Capture the cell that displays the provided text and extract its [x, y] central coordinate. 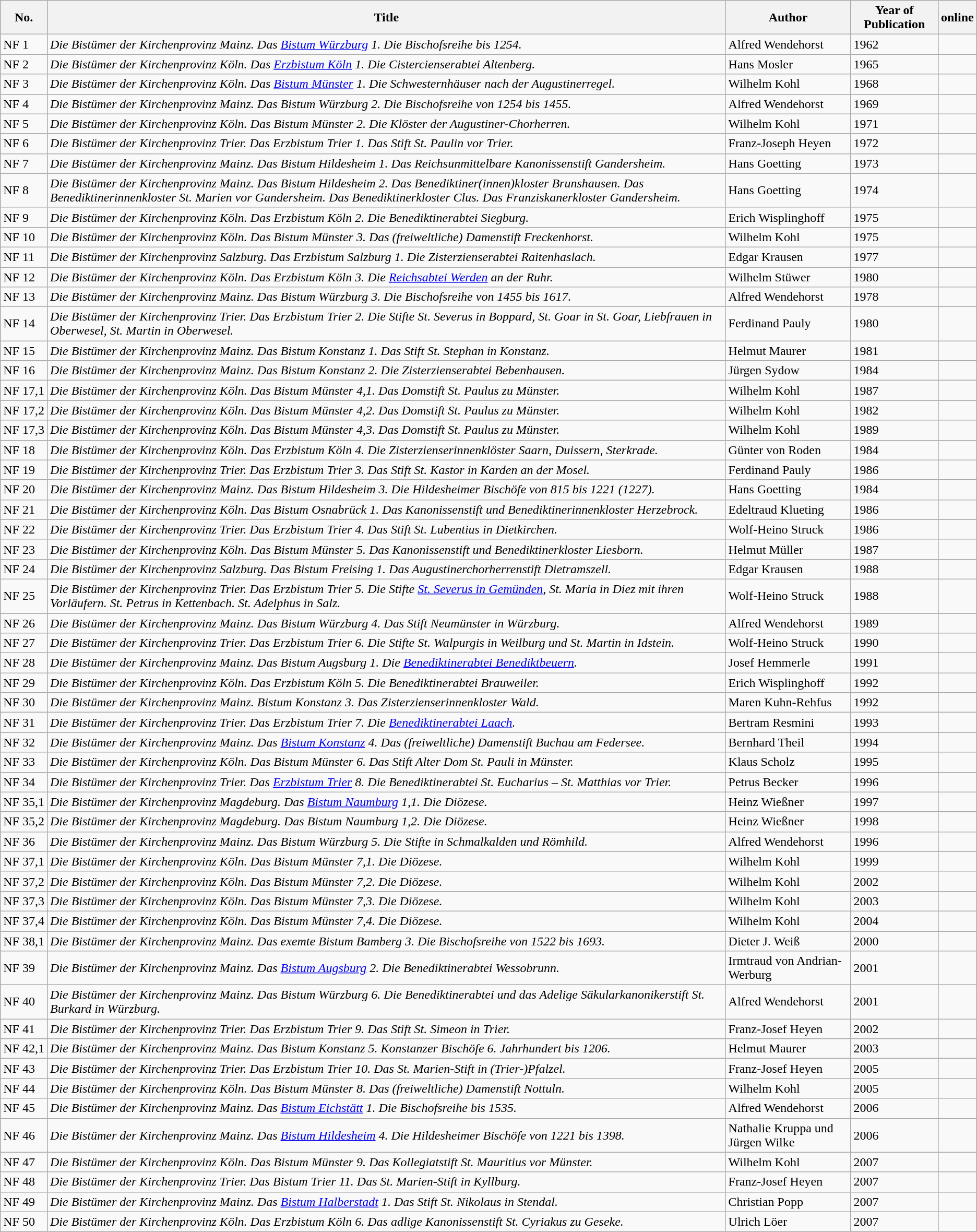
NF 15 [24, 351]
Petrus Becker [788, 782]
Nathalie Kruppa und Jürgen Wilke [788, 1135]
NF 29 [24, 683]
Dieter J. Weiß [788, 941]
Die Bistümer der Kirchenprovinz Köln. Das Erzbistum Köln 2. Die Benediktinerabtei Siegburg. [386, 217]
Die Bistümer der Kirchenprovinz Köln. Das Erzbistum Köln 3. Die Reichsabtei Werden an der Ruhr. [386, 277]
No. [24, 18]
Die Bistümer der Kirchenprovinz Köln. Das Bistum Münster 9. Das Kollegiatstift St. Mauritius vor Münster. [386, 1162]
1971 [895, 124]
1982 [895, 410]
1997 [895, 802]
Die Bistümer der Kirchenprovinz Köln. Das Bistum Münster 3. Das (freiweltliche) Damenstift Freckenhorst. [386, 237]
Irmtraud von Andrian-Werburg [788, 968]
NF 11 [24, 257]
Franz-Joseph Heyen [788, 144]
NF 37,3 [24, 901]
Klaus Scholz [788, 762]
Author [788, 18]
NF 35,2 [24, 822]
NF 16 [24, 371]
NF 37,2 [24, 881]
NF 26 [24, 623]
Die Bistümer der Kirchenprovinz Mainz. Das exemte Bistum Bamberg 3. Die Bischofsreihe von 1522 bis 1693. [386, 941]
Die Bistümer der Kirchenprovinz Köln. Das Bistum Osnabrück 1. Das Kanonissenstift und Benediktinerinnenkloster Herzebrock. [386, 510]
NF 21 [24, 510]
NF 4 [24, 104]
Die Bistümer der Kirchenprovinz Magdeburg. Das Bistum Naumburg 1,1. Die Diözese. [386, 802]
1999 [895, 861]
Die Bistümer der Kirchenprovinz Trier. Das Erzbistum Trier 3. Das Stift St. Kastor in Karden an der Mosel. [386, 470]
Die Bistümer der Kirchenprovinz Trier. Das Erzbistum Trier 9. Das Stift St. Simeon in Trier. [386, 1029]
1998 [895, 822]
Die Bistümer der Kirchenprovinz Köln. Das Bistum Münster 5. Das Kanonissenstift und Benediktinerkloster Liesborn. [386, 549]
NF 17,1 [24, 390]
Die Bistümer der Kirchenprovinz Köln. Das Bistum Münster 7,4. Die Diözese. [386, 921]
Die Bistümer der Kirchenprovinz Mainz. Das Bistum Hildesheim 4. Die Hildesheimer Bischöfe von 1221 bis 1398. [386, 1135]
1968 [895, 84]
NF 17,3 [24, 430]
2000 [895, 941]
NF 19 [24, 470]
Die Bistümer der Kirchenprovinz Köln. Das Erzbistum Köln 4. Die Zisterzienserinnenklöster Saarn, Duissern, Sterkrade. [386, 450]
Die Bistümer der Kirchenprovinz Mainz. Das Bistum Würzburg 4. Das Stift Neumünster in Würzburg. [386, 623]
NF 12 [24, 277]
NF 31 [24, 722]
2004 [895, 921]
1990 [895, 643]
Year of Publication [895, 18]
NF 35,1 [24, 802]
Edeltraud Klueting [788, 510]
NF 27 [24, 643]
NF 13 [24, 297]
NF 8 [24, 190]
Die Bistümer der Kirchenprovinz Trier. Das Erzbistum Trier 1. Das Stift St. Paulin vor Trier. [386, 144]
NF 39 [24, 968]
NF 7 [24, 163]
NF 33 [24, 762]
1972 [895, 144]
1994 [895, 742]
Bertram Resmini [788, 722]
NF 45 [24, 1108]
Die Bistümer der Kirchenprovinz Mainz. Das Bistum Würzburg 1. Die Bischofsreihe bis 1254. [386, 44]
Die Bistümer der Kirchenprovinz Köln. Das Bistum Münster 4,1. Das Domstift St. Paulus zu Münster. [386, 390]
Die Bistümer der Kirchenprovinz Mainz. Das Bistum Hildesheim 3. Die Hildesheimer Bischöfe von 815 bis 1221 (1227). [386, 490]
Bernhard Theil [788, 742]
Jürgen Sydow [788, 371]
Die Bistümer der Kirchenprovinz Magdeburg. Das Bistum Naumburg 1,2. Die Diözese. [386, 822]
NF 14 [24, 324]
Die Bistümer der Kirchenprovinz Köln. Das Bistum Münster 6. Das Stift Alter Dom St. Pauli in Münster. [386, 762]
1978 [895, 297]
Die Bistümer der Kirchenprovinz Köln. Das Bistum Münster 4,3. Das Domstift St. Paulus zu Münster. [386, 430]
Die Bistümer der Kirchenprovinz Köln. Das Bistum Münster 1. Die Schwesternhäuser nach der Augustinerregel. [386, 84]
Die Bistümer der Kirchenprovinz Mainz. Das Bistum Augsburg 2. Die Benediktinerabtei Wessobrunn. [386, 968]
NF 47 [24, 1162]
Die Bistümer der Kirchenprovinz Köln. Das Bistum Münster 8. Das (freiweltliche) Damenstift Nottuln. [386, 1088]
Die Bistümer der Kirchenprovinz Köln. Das Bistum Münster 7,1. Die Diözese. [386, 861]
NF 36 [24, 842]
NF 50 [24, 1222]
Die Bistümer der Kirchenprovinz Köln. Das Erzbistum Köln 5. Die Benediktinerabtei Brauweiler. [386, 683]
NF 34 [24, 782]
Die Bistümer der Kirchenprovinz Köln. Das Bistum Münster 7,3. Die Diözese. [386, 901]
1969 [895, 104]
Die Bistümer der Kirchenprovinz Trier. Das Erzbistum Trier 10. Das St. Marien-Stift in (Trier-)Pfalzel. [386, 1069]
Die Bistümer der Kirchenprovinz Trier. Das Bistum Trier 11. Das St. Marien-Stift in Kyllburg. [386, 1182]
NF 28 [24, 663]
Die Bistümer der Kirchenprovinz Trier. Das Erzbistum Trier 4. Das Stift St. Lubentius in Dietkirchen. [386, 529]
Die Bistümer der Kirchenprovinz Mainz. Das Bistum Konstanz 5. Konstanzer Bischöfe 6. Jahrhundert bis 1206. [386, 1049]
Die Bistümer der Kirchenprovinz Trier. Das Erzbistum Trier 8. Die Benediktinerabtei St. Eucharius – St. Matthias vor Trier. [386, 782]
Die Bistümer der Kirchenprovinz Mainz. Das Bistum Würzburg 2. Die Bischofsreihe von 1254 bis 1455. [386, 104]
NF 10 [24, 237]
1991 [895, 663]
Die Bistümer der Kirchenprovinz Mainz. Das Bistum Hildesheim 1. Das Reichsunmittelbare Kanonissenstift Gandersheim. [386, 163]
NF 46 [24, 1135]
NF 49 [24, 1202]
1993 [895, 722]
Die Bistümer der Kirchenprovinz Mainz. Das Bistum Konstanz 1. Das Stift St. Stephan in Konstanz. [386, 351]
Die Bistümer der Kirchenprovinz Mainz. Das Bistum Halberstadt 1. Das Stift St. Nikolaus in Stendal. [386, 1202]
NF 9 [24, 217]
Josef Hemmerle [788, 663]
NF 6 [24, 144]
NF 20 [24, 490]
1973 [895, 163]
NF 43 [24, 1069]
NF 2 [24, 64]
Hans Mosler [788, 64]
NF 37,1 [24, 861]
Die Bistümer der Kirchenprovinz Mainz. Das Bistum Augsburg 1. Die Benediktinerabtei Benediktbeuern. [386, 663]
NF 25 [24, 596]
NF 42,1 [24, 1049]
Günter von Roden [788, 450]
Die Bistümer der Kirchenprovinz Mainz. Das Bistum Würzburg 3. Die Bischofsreihe von 1455 bis 1617. [386, 297]
Die Bistümer der Kirchenprovinz Trier. Das Erzbistum Trier 6. Die Stifte St. Walpurgis in Weilburg und St. Martin in Idstein. [386, 643]
NF 24 [24, 569]
Die Bistümer der Kirchenprovinz Köln. Das Bistum Münster 2. Die Klöster der Augustiner-Chorherren. [386, 124]
1995 [895, 762]
Die Bistümer der Kirchenprovinz Trier. Das Erzbistum Trier 7. Die Benediktinerabtei Laach. [386, 722]
Maren Kuhn-Rehfus [788, 703]
NF 41 [24, 1029]
1974 [895, 190]
NF 17,2 [24, 410]
Die Bistümer der Kirchenprovinz Mainz. Das Bistum Würzburg 5. Die Stifte in Schmalkalden und Römhild. [386, 842]
Helmut Müller [788, 549]
Die Bistümer der Kirchenprovinz Mainz. Das Bistum Würzburg 6. Die Benediktinerabtei und das Adelige Säkularkanonikerstift St. Burkard in Würzburg. [386, 1002]
NF 44 [24, 1088]
NF 40 [24, 1002]
online [957, 18]
Die Bistümer der Kirchenprovinz Salzburg. Das Erzbistum Salzburg 1. Die Zisterzienserabtei Raitenhaslach. [386, 257]
Ulrich Löer [788, 1222]
NF 30 [24, 703]
1965 [895, 64]
NF 48 [24, 1182]
Wilhelm Stüwer [788, 277]
NF 1 [24, 44]
Die Bistümer der Kirchenprovinz Köln. Das Bistum Münster 7,2. Die Diözese. [386, 881]
Die Bistümer der Kirchenprovinz Köln. Das Erzbistum Köln 6. Das adlige Kanonissenstift St. Cyriakus zu Geseke. [386, 1222]
Title [386, 18]
Die Bistümer der Kirchenprovinz Mainz. Das Bistum Konstanz 4. Das (freiweltliche) Damenstift Buchau am Federsee. [386, 742]
Die Bistümer der Kirchenprovinz Mainz. Das Bistum Eichstätt 1. Die Bischofsreihe bis 1535. [386, 1108]
NF 23 [24, 549]
1962 [895, 44]
NF 37,4 [24, 921]
NF 18 [24, 450]
NF 32 [24, 742]
Die Bistümer der Kirchenprovinz Köln. Das Bistum Münster 4,2. Das Domstift St. Paulus zu Münster. [386, 410]
NF 3 [24, 84]
Christian Popp [788, 1202]
NF 22 [24, 529]
NF 38,1 [24, 941]
1977 [895, 257]
NF 5 [24, 124]
Die Bistümer der Kirchenprovinz Mainz. Bistum Konstanz 3. Das Zisterzienserinnenkloster Wald. [386, 703]
Die Bistümer der Kirchenprovinz Salzburg. Das Bistum Freising 1. Das Augustinerchorherrenstift Dietramszell. [386, 569]
Die Bistümer der Kirchenprovinz Köln. Das Erzbistum Köln 1. Die Cistercienserabtei Altenberg. [386, 64]
1981 [895, 351]
Die Bistümer der Kirchenprovinz Mainz. Das Bistum Konstanz 2. Die Zisterzienserabtei Bebenhausen. [386, 371]
